Return (x, y) of the center of cell containing provided text 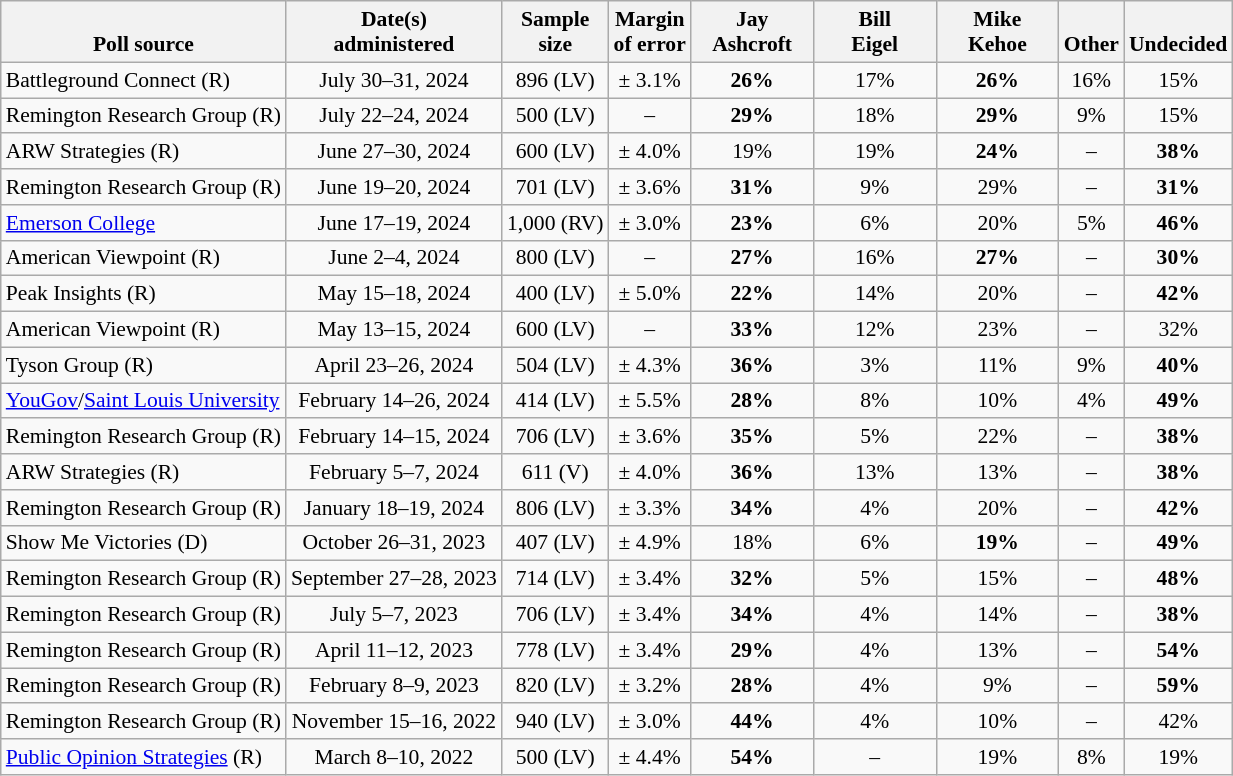
June 19–20, 2024 (394, 187)
Tyson Group (R) (144, 365)
May 13–15, 2024 (394, 330)
February 5–7, 2024 (394, 472)
17% (874, 80)
778 (LV) (556, 650)
± 3.1% (650, 80)
400 (LV) (556, 294)
Marginof error (650, 32)
February 8–9, 2023 (394, 686)
806 (LV) (556, 508)
BillEigel (874, 32)
July 22–24, 2024 (394, 116)
414 (LV) (556, 401)
48% (1178, 579)
July 5–7, 2023 (394, 615)
April 11–12, 2023 (394, 650)
YouGov/Saint Louis University (144, 401)
504 (LV) (556, 365)
± 3.3% (650, 508)
35% (752, 437)
Samplesize (556, 32)
± 3.2% (650, 686)
30% (1178, 258)
± 4.4% (650, 757)
24% (998, 152)
714 (LV) (556, 579)
January 18–19, 2024 (394, 508)
February 14–15, 2024 (394, 437)
46% (1178, 223)
March 8–10, 2022 (394, 757)
Public Opinion Strategies (R) (144, 757)
Other (1092, 32)
November 15–16, 2022 (394, 722)
± 5.0% (650, 294)
407 (LV) (556, 543)
701 (LV) (556, 187)
± 4.3% (650, 365)
940 (LV) (556, 722)
11% (998, 365)
May 15–18, 2024 (394, 294)
± 4.9% (650, 543)
± 5.5% (650, 401)
44% (752, 722)
12% (874, 330)
40% (1178, 365)
October 26–31, 2023 (394, 543)
611 (V) (556, 472)
June 27–30, 2024 (394, 152)
Poll source (144, 32)
3% (874, 365)
April 23–26, 2024 (394, 365)
JayAshcroft (752, 32)
800 (LV) (556, 258)
MikeKehoe (998, 32)
Show Me Victories (D) (144, 543)
June 17–19, 2024 (394, 223)
1,000 (RV) (556, 223)
33% (752, 330)
June 2–4, 2024 (394, 258)
September 27–28, 2023 (394, 579)
February 14–26, 2024 (394, 401)
Emerson College (144, 223)
Battleground Connect (R) (144, 80)
896 (LV) (556, 80)
59% (1178, 686)
820 (LV) (556, 686)
Date(s)administered (394, 32)
July 30–31, 2024 (394, 80)
Peak Insights (R) (144, 294)
Undecided (1178, 32)
